From the cell containing the given text, extract its center point as [x, y] coordinate. 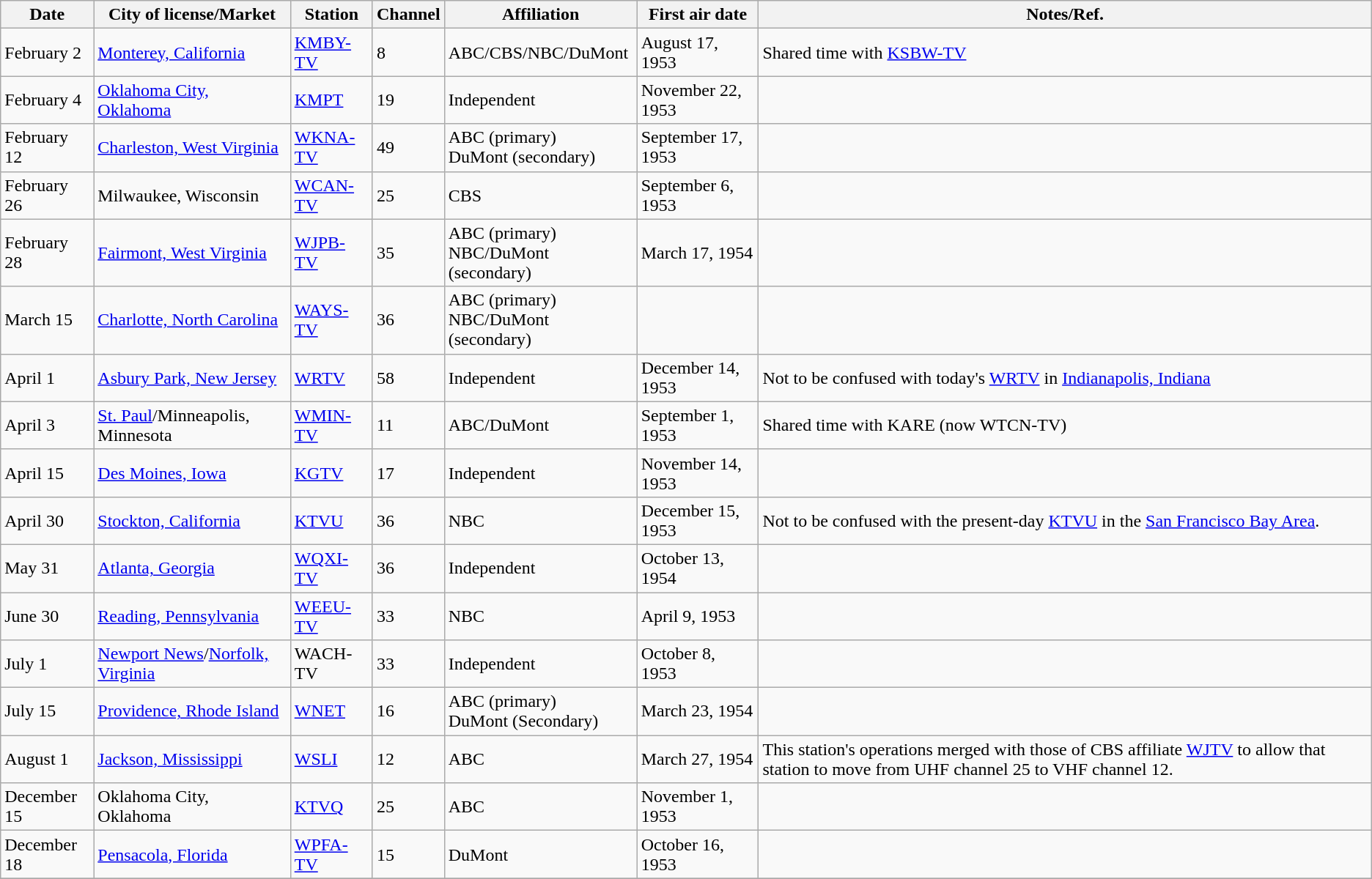
November 22, 1953 [698, 100]
WAYS-TV [331, 320]
October 16, 1953 [698, 854]
WKNA-TV [331, 148]
WMIN-TV [331, 425]
ABC (primary) DuMont (Secondary) [541, 712]
DuMont [541, 854]
October 8, 1953 [698, 664]
16 [408, 712]
Asbury Park, New Jersey [192, 378]
15 [408, 854]
KGTV [331, 473]
February 4 [47, 100]
Atlanta, Georgia [192, 568]
WSLI [331, 759]
Des Moines, Iowa [192, 473]
WACH-TV [331, 664]
Reading, Pennsylvania [192, 615]
Notes/Ref. [1065, 15]
February 28 [47, 253]
April 3 [47, 425]
September 17, 1953 [698, 148]
August 1 [47, 759]
July 1 [47, 664]
Not to be confused with the present-day KTVU in the San Francisco Bay Area. [1065, 520]
Date [47, 15]
First air date [698, 15]
WEEU-TV [331, 615]
KTVU [331, 520]
December 14, 1953 [698, 378]
ABC/DuMont [541, 425]
Jackson, Mississippi [192, 759]
KTVQ [331, 807]
KMPT [331, 100]
May 31 [47, 568]
June 30 [47, 615]
19 [408, 100]
March 15 [47, 320]
November 14, 1953 [698, 473]
This station's operations merged with those of CBS affiliate WJTV to allow that station to move from UHF channel 25 to VHF channel 12. [1065, 759]
July 15 [47, 712]
Channel [408, 15]
March 17, 1954 [698, 253]
ABC (primary) DuMont (secondary) [541, 148]
Newport News/Norfolk, Virginia [192, 664]
September 6, 1953 [698, 195]
49 [408, 148]
Pensacola, Florida [192, 854]
City of license/Market [192, 15]
WRTV [331, 378]
Charleston, West Virginia [192, 148]
WCAN-TV [331, 195]
November 1, 1953 [698, 807]
Stockton, California [192, 520]
St. Paul/Minneapolis, Minnesota [192, 425]
October 13, 1954 [698, 568]
WJPB-TV [331, 253]
Shared time with KSBW-TV [1065, 53]
February 12 [47, 148]
December 15 [47, 807]
March 27, 1954 [698, 759]
April 30 [47, 520]
Milwaukee, Wisconsin [192, 195]
April 15 [47, 473]
Not to be confused with today's WRTV in Indianapolis, Indiana [1065, 378]
Affiliation [541, 15]
Shared time with KARE (now WTCN-TV) [1065, 425]
WPFA-TV [331, 854]
ABC/CBS/NBC/DuMont [541, 53]
September 1, 1953 [698, 425]
8 [408, 53]
April 1 [47, 378]
KMBY-TV [331, 53]
December 18 [47, 854]
11 [408, 425]
WNET [331, 712]
February 2 [47, 53]
August 17, 1953 [698, 53]
CBS [541, 195]
12 [408, 759]
Station [331, 15]
58 [408, 378]
Fairmont, West Virginia [192, 253]
17 [408, 473]
WQXI-TV [331, 568]
March 23, 1954 [698, 712]
35 [408, 253]
April 9, 1953 [698, 615]
Monterey, California [192, 53]
Providence, Rhode Island [192, 712]
Charlotte, North Carolina [192, 320]
February 26 [47, 195]
December 15, 1953 [698, 520]
